Detect which cell encompasses the target text, then output its [x, y] center coordinate. 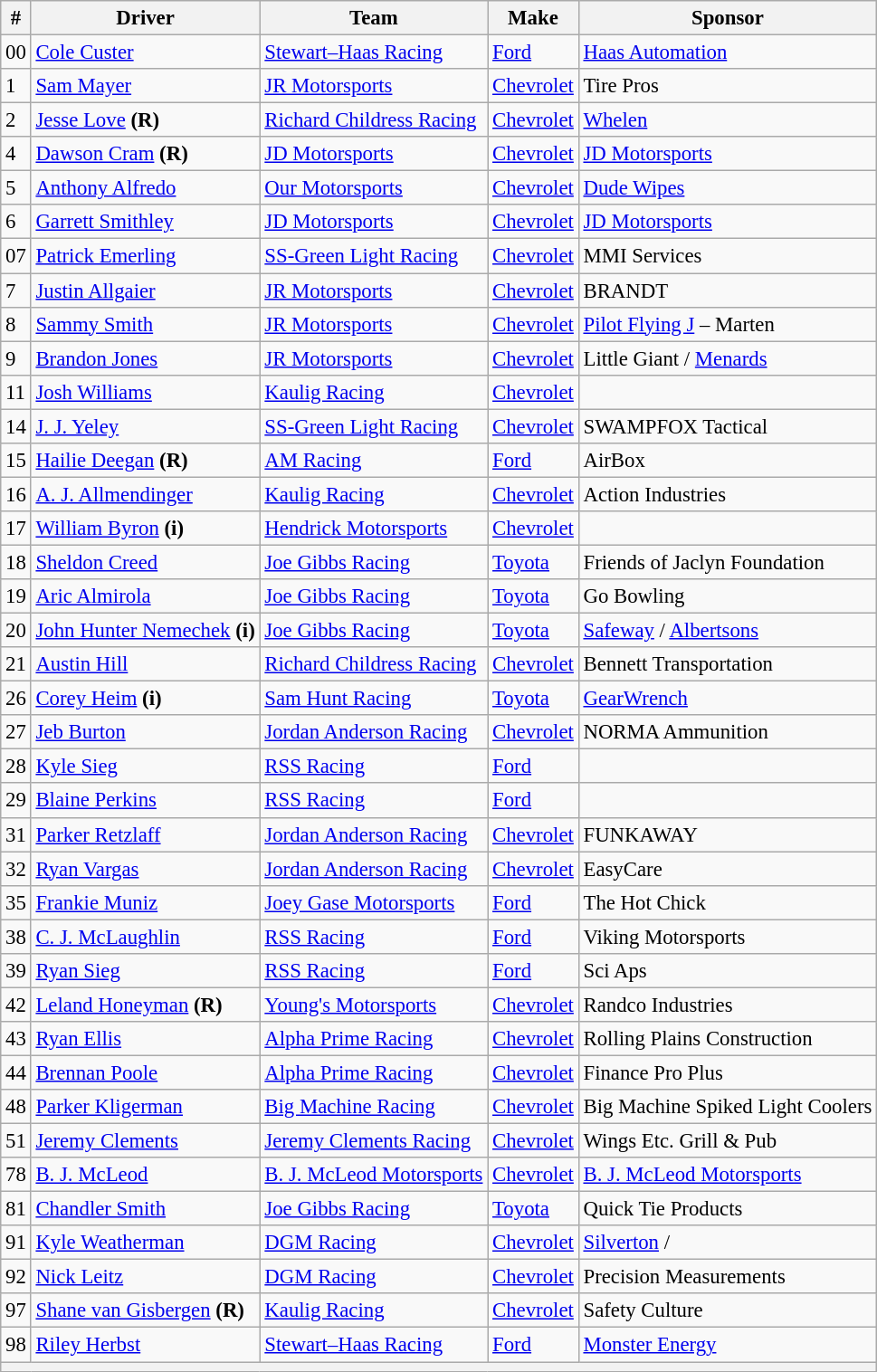
Corey Heim (i) [145, 699]
21 [16, 664]
7 [16, 291]
81 [16, 1209]
43 [16, 1039]
Friends of Jaclyn Foundation [728, 562]
SWAMPFOX Tactical [728, 426]
Young's Motorsports [374, 1005]
Pilot Flying J – Marten [728, 324]
Kyle Sieg [145, 767]
Anthony Alfredo [145, 188]
44 [16, 1072]
Ryan Ellis [145, 1039]
Sheldon Creed [145, 562]
Big Machine Spiked Light Coolers [728, 1107]
Bennett Transportation [728, 664]
J. J. Yeley [145, 426]
Jeb Burton [145, 732]
Aric Almirola [145, 596]
Sam Hunt Racing [374, 699]
AM Racing [374, 461]
MMI Services [728, 256]
Little Giant / Menards [728, 358]
Sponsor [728, 18]
Safeway / Albertsons [728, 631]
42 [16, 1005]
91 [16, 1243]
Ryan Sieg [145, 971]
39 [16, 971]
28 [16, 767]
Whelen [728, 120]
11 [16, 392]
Silverton / [728, 1243]
Dude Wipes [728, 188]
Chandler Smith [145, 1209]
Jeremy Clements [145, 1141]
Big Machine Racing [374, 1107]
William Byron (i) [145, 529]
1 [16, 86]
18 [16, 562]
AirBox [728, 461]
Nick Leitz [145, 1277]
Brennan Poole [145, 1072]
Sammy Smith [145, 324]
Team [374, 18]
The Hot Chick [728, 902]
FUNKAWAY [728, 834]
Justin Allgaier [145, 291]
35 [16, 902]
# [16, 18]
15 [16, 461]
Shane van Gisbergen (R) [145, 1311]
Rolling Plains Construction [728, 1039]
Safety Culture [728, 1311]
Finance Pro Plus [728, 1072]
Sci Aps [728, 971]
Joey Gase Motorsports [374, 902]
97 [16, 1311]
Wings Etc. Grill & Pub [728, 1141]
4 [16, 154]
31 [16, 834]
29 [16, 801]
Make [533, 18]
8 [16, 324]
Jesse Love (R) [145, 120]
B. J. McLeod [145, 1175]
Viking Motorsports [728, 937]
BRANDT [728, 291]
Cole Custer [145, 52]
07 [16, 256]
9 [16, 358]
Parker Kligerman [145, 1107]
32 [16, 869]
98 [16, 1345]
Monster Energy [728, 1345]
Driver [145, 18]
78 [16, 1175]
A. J. Allmendinger [145, 494]
Precision Measurements [728, 1277]
Kyle Weatherman [145, 1243]
Patrick Emerling [145, 256]
Jeremy Clements Racing [374, 1141]
27 [16, 732]
Dawson Cram (R) [145, 154]
C. J. McLaughlin [145, 937]
Leland Honeyman (R) [145, 1005]
NORMA Ammunition [728, 732]
Riley Herbst [145, 1345]
26 [16, 699]
Austin Hill [145, 664]
Action Industries [728, 494]
Garrett Smithley [145, 222]
Josh Williams [145, 392]
Frankie Muniz [145, 902]
Sam Mayer [145, 86]
Hailie Deegan (R) [145, 461]
6 [16, 222]
Parker Retzlaff [145, 834]
17 [16, 529]
20 [16, 631]
Our Motorsports [374, 188]
GearWrench [728, 699]
Haas Automation [728, 52]
Go Bowling [728, 596]
00 [16, 52]
38 [16, 937]
14 [16, 426]
Ryan Vargas [145, 869]
Blaine Perkins [145, 801]
2 [16, 120]
Tire Pros [728, 86]
92 [16, 1277]
EasyCare [728, 869]
John Hunter Nemechek (i) [145, 631]
5 [16, 188]
Randco Industries [728, 1005]
51 [16, 1141]
16 [16, 494]
19 [16, 596]
48 [16, 1107]
Quick Tie Products [728, 1209]
Hendrick Motorsports [374, 529]
Brandon Jones [145, 358]
